Extract the (X, Y) coordinate from the center of the cell holding the provided text.  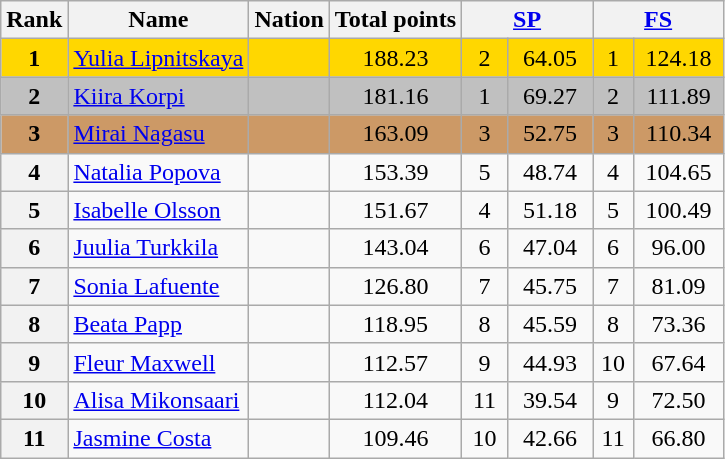
Mirai Nagasu (158, 134)
124.18 (679, 58)
73.36 (679, 324)
100.49 (679, 210)
Alisa Mikonsaari (158, 400)
153.39 (395, 172)
69.27 (550, 96)
109.46 (395, 438)
Name (158, 20)
110.34 (679, 134)
118.95 (395, 324)
SP (528, 20)
Rank (34, 20)
51.18 (550, 210)
64.05 (550, 58)
72.50 (679, 400)
52.75 (550, 134)
42.66 (550, 438)
Kiira Korpi (158, 96)
44.93 (550, 362)
Yulia Lipnitskaya (158, 58)
Total points (395, 20)
188.23 (395, 58)
126.80 (395, 286)
96.00 (679, 248)
163.09 (395, 134)
104.65 (679, 172)
45.59 (550, 324)
Jasmine Costa (158, 438)
66.80 (679, 438)
67.64 (679, 362)
48.74 (550, 172)
143.04 (395, 248)
Sonia Lafuente (158, 286)
81.09 (679, 286)
47.04 (550, 248)
45.75 (550, 286)
151.67 (395, 210)
Beata Papp (158, 324)
Fleur Maxwell (158, 362)
Juulia Turkkila (158, 248)
FS (658, 20)
Natalia Popova (158, 172)
39.54 (550, 400)
111.89 (679, 96)
Isabelle Olsson (158, 210)
181.16 (395, 96)
Nation (289, 20)
112.57 (395, 362)
112.04 (395, 400)
